Search for the cell housing the specified text and yield its [X, Y] center coordinate. 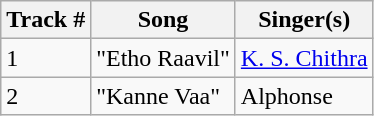
K. S. Chithra [304, 58]
Alphonse [304, 96]
1 [46, 58]
Song [164, 20]
Track # [46, 20]
2 [46, 96]
"Kanne Vaa" [164, 96]
"Etho Raavil" [164, 58]
Singer(s) [304, 20]
